Search for the cell housing the specified text and yield its (x, y) center coordinate. 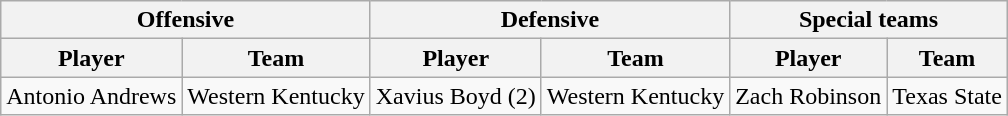
Defensive (550, 20)
Antonio Andrews (92, 96)
Xavius Boyd (2) (456, 96)
Zach Robinson (808, 96)
Texas State (948, 96)
Offensive (186, 20)
Special teams (869, 20)
